Determine the (x, y) coordinate at the center of the cell enclosing the given text.  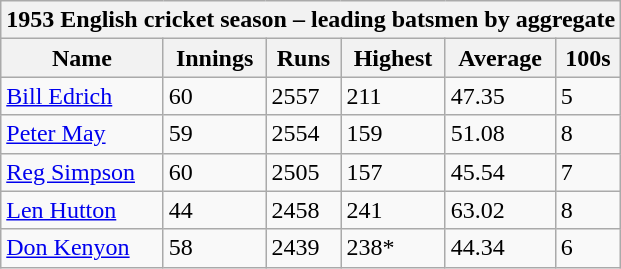
44 (214, 210)
157 (393, 172)
Runs (304, 58)
Reg Simpson (82, 172)
51.08 (500, 134)
45.54 (500, 172)
Highest (393, 58)
211 (393, 96)
1953 English cricket season – leading batsmen by aggregate (311, 20)
Len Hutton (82, 210)
2505 (304, 172)
6 (588, 248)
100s (588, 58)
7 (588, 172)
63.02 (500, 210)
241 (393, 210)
159 (393, 134)
Average (500, 58)
Don Kenyon (82, 248)
2557 (304, 96)
Peter May (82, 134)
Bill Edrich (82, 96)
Innings (214, 58)
59 (214, 134)
Name (82, 58)
2554 (304, 134)
58 (214, 248)
2458 (304, 210)
238* (393, 248)
2439 (304, 248)
5 (588, 96)
47.35 (500, 96)
44.34 (500, 248)
